Extract the [x, y] coordinate from the center of the cell holding the provided text.  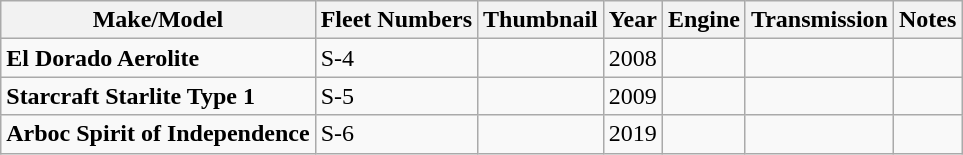
Transmission [819, 20]
Engine [704, 20]
2008 [632, 58]
S-6 [396, 134]
Starcraft Starlite Type 1 [158, 96]
Fleet Numbers [396, 20]
2019 [632, 134]
S-5 [396, 96]
Notes [927, 20]
S-4 [396, 58]
Make/Model [158, 20]
El Dorado Aerolite [158, 58]
2009 [632, 96]
Year [632, 20]
Thumbnail [541, 20]
Arboc Spirit of Independence [158, 134]
